From the cell containing the given text, extract its center point as [x, y] coordinate. 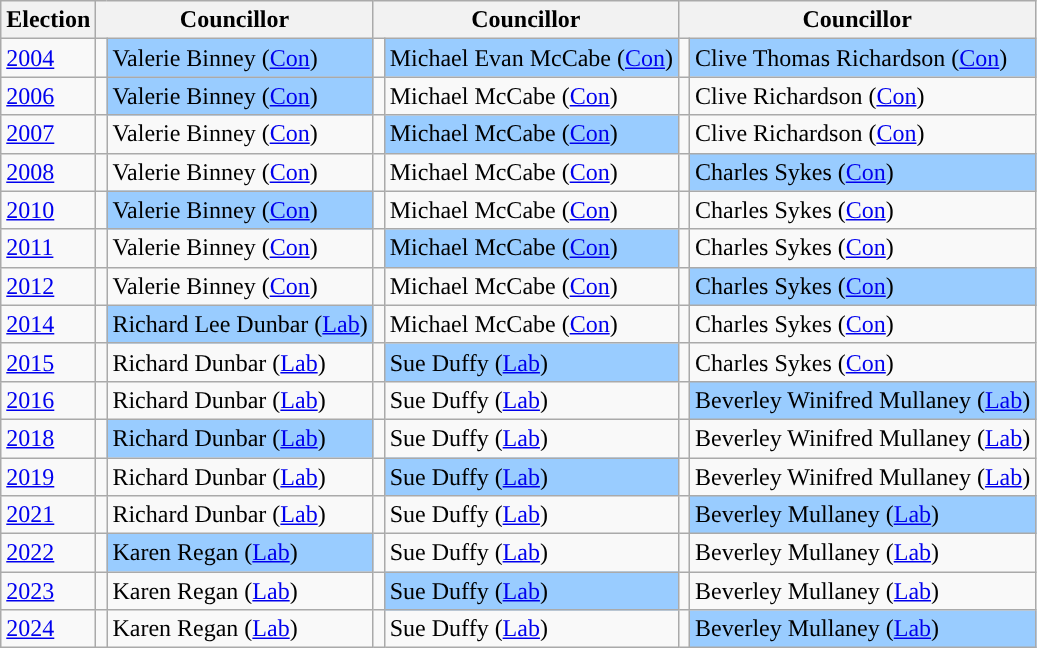
Clive Thomas Richardson (Con) [863, 58]
2004 [48, 58]
2011 [48, 248]
2023 [48, 591]
2008 [48, 172]
2007 [48, 134]
Election [48, 20]
2016 [48, 400]
2015 [48, 362]
Michael Evan McCabe (Con) [531, 58]
2012 [48, 286]
2006 [48, 96]
2024 [48, 629]
2014 [48, 324]
2010 [48, 210]
2018 [48, 438]
Richard Lee Dunbar (Lab) [240, 324]
2019 [48, 477]
2021 [48, 515]
2022 [48, 553]
